Search for the cell housing the specified text and yield its [x, y] center coordinate. 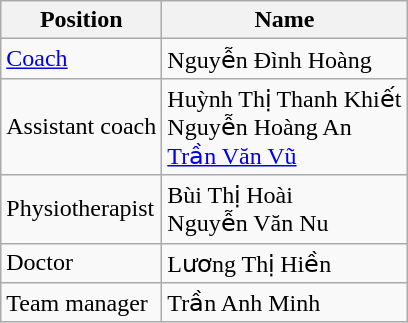
Trần Anh Minh [284, 303]
Huỳnh Thị Thanh Khiết Nguyễn Hoàng An Trần Văn Vũ [284, 126]
Bùi Thị Hoài Nguyễn Văn Nu [284, 209]
Name [284, 20]
Physiotherapist [82, 209]
Position [82, 20]
Nguyễn Đình Hoàng [284, 59]
Assistant coach [82, 126]
Team manager [82, 303]
Lương Thị Hiền [284, 263]
Coach [82, 59]
Doctor [82, 263]
